From the cell containing the given text, extract its center point as [x, y] coordinate. 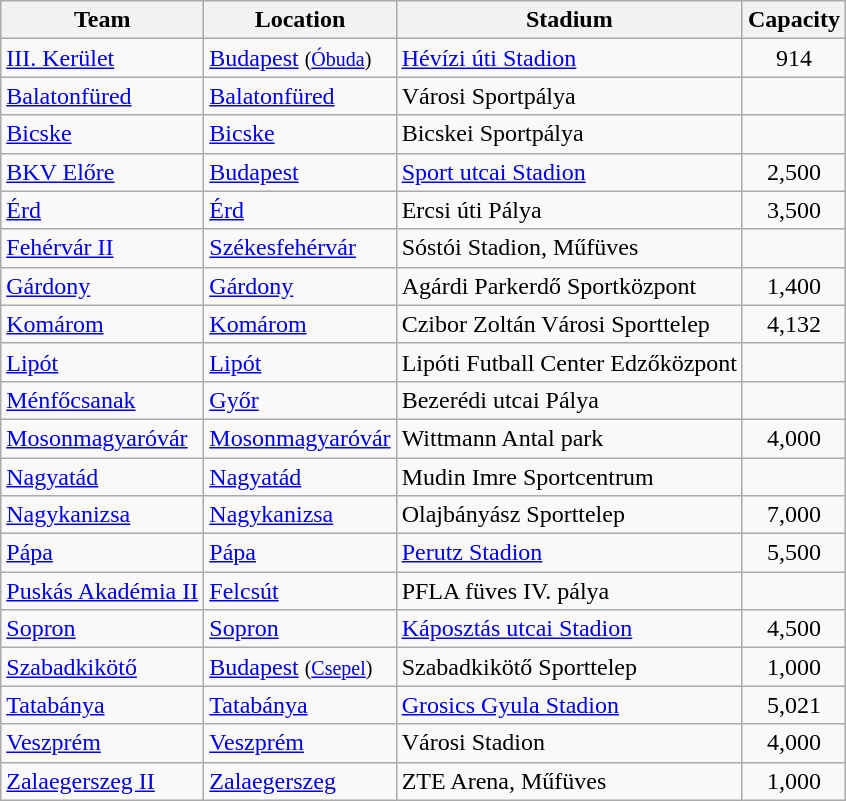
Ercsi úti Pálya [569, 210]
Sóstói Stadion, Műfüves [569, 248]
Hévízi úti Stadion [569, 58]
2,500 [794, 172]
Team [102, 20]
Budapest [300, 172]
Grosics Gyula Stadion [569, 705]
1,400 [794, 286]
Agárdi Parkerdő Sportközpont [569, 286]
Budapest (Óbuda) [300, 58]
Lipóti Futball Center Edzőközpont [569, 362]
Győr [300, 400]
Zalaegerszeg II [102, 781]
Felcsút [300, 591]
Fehérvár II [102, 248]
Czibor Zoltán Városi Sporttelep [569, 324]
5,500 [794, 553]
Sport utcai Stadion [569, 172]
Budapest (Csepel) [300, 667]
Szabadkikötő [102, 667]
Perutz Stadion [569, 553]
4,132 [794, 324]
Szabadkikötő Sporttelep [569, 667]
3,500 [794, 210]
Location [300, 20]
7,000 [794, 515]
Káposztás utcai Stadion [569, 629]
Mudin Imre Sportcentrum [569, 477]
Olajbányász Sporttelep [569, 515]
Ménfőcsanak [102, 400]
Bicskei Sportpálya [569, 134]
III. Kerület [102, 58]
914 [794, 58]
BKV Előre [102, 172]
Bezerédi utcai Pálya [569, 400]
Székesfehérvár [300, 248]
Zalaegerszeg [300, 781]
Wittmann Antal park [569, 438]
Puskás Akadémia II [102, 591]
5,021 [794, 705]
Városi Stadion [569, 743]
Városi Sportpálya [569, 96]
Capacity [794, 20]
PFLA füves IV. pálya [569, 591]
Stadium [569, 20]
4,500 [794, 629]
ZTE Arena, Műfüves [569, 781]
